Return the [X, Y] coordinate for the center point of the cell that contains the specified text.  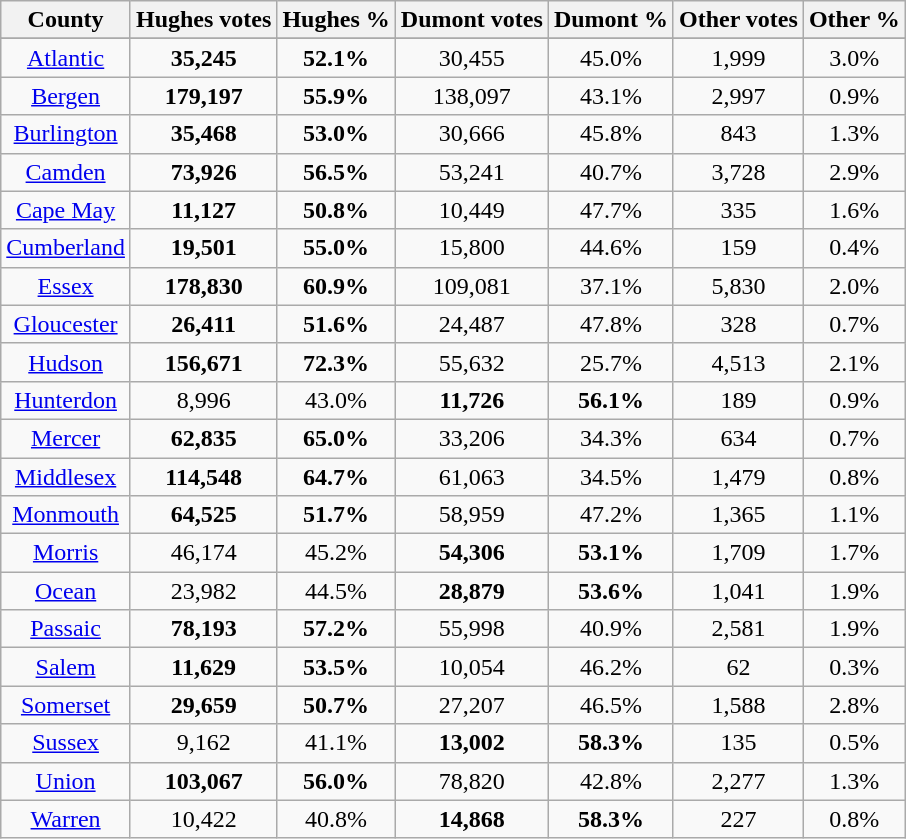
25.7% [610, 362]
55,998 [472, 629]
45.8% [610, 134]
15,800 [472, 248]
Passaic [66, 629]
51.6% [336, 324]
Camden [66, 172]
2.0% [854, 286]
64,525 [203, 515]
1,588 [738, 705]
28,879 [472, 591]
179,197 [203, 96]
Bergen [66, 96]
2,277 [738, 781]
1,365 [738, 515]
2.8% [854, 705]
4,513 [738, 362]
138,097 [472, 96]
43.0% [336, 400]
1,041 [738, 591]
County [66, 20]
1.7% [854, 553]
52.1% [336, 58]
64.7% [336, 477]
Other % [854, 20]
2,581 [738, 629]
2.9% [854, 172]
37.1% [610, 286]
Warren [66, 819]
Union [66, 781]
58,959 [472, 515]
35,245 [203, 58]
0.3% [854, 667]
10,422 [203, 819]
843 [738, 134]
47.8% [610, 324]
Cumberland [66, 248]
2.1% [854, 362]
1.1% [854, 515]
23,982 [203, 591]
9,162 [203, 743]
Essex [66, 286]
30,666 [472, 134]
335 [738, 210]
11,127 [203, 210]
55,632 [472, 362]
26,411 [203, 324]
Hudson [66, 362]
56.1% [610, 400]
24,487 [472, 324]
54,306 [472, 553]
3,728 [738, 172]
46,174 [203, 553]
103,067 [203, 781]
227 [738, 819]
53.6% [610, 591]
Somerset [66, 705]
34.3% [610, 438]
56.0% [336, 781]
53.5% [336, 667]
53,241 [472, 172]
14,868 [472, 819]
65.0% [336, 438]
Other votes [738, 20]
33,206 [472, 438]
34.5% [610, 477]
78,820 [472, 781]
634 [738, 438]
1,709 [738, 553]
1,999 [738, 58]
29,659 [203, 705]
0.5% [854, 743]
11,726 [472, 400]
Hughes % [336, 20]
55.0% [336, 248]
Dumont votes [472, 20]
53.1% [610, 553]
0.4% [854, 248]
Gloucester [66, 324]
53.0% [336, 134]
45.0% [610, 58]
40.7% [610, 172]
159 [738, 248]
40.9% [610, 629]
35,468 [203, 134]
Ocean [66, 591]
78,193 [203, 629]
114,548 [203, 477]
Burlington [66, 134]
73,926 [203, 172]
3.0% [854, 58]
328 [738, 324]
55.9% [336, 96]
Monmouth [66, 515]
Cape May [66, 210]
57.2% [336, 629]
10,054 [472, 667]
43.1% [610, 96]
40.8% [336, 819]
1,479 [738, 477]
50.8% [336, 210]
1.6% [854, 210]
135 [738, 743]
19,501 [203, 248]
Hunterdon [66, 400]
10,449 [472, 210]
47.7% [610, 210]
109,081 [472, 286]
51.7% [336, 515]
62,835 [203, 438]
50.7% [336, 705]
Middlesex [66, 477]
42.8% [610, 781]
56.5% [336, 172]
Atlantic [66, 58]
8,996 [203, 400]
189 [738, 400]
41.1% [336, 743]
30,455 [472, 58]
47.2% [610, 515]
27,207 [472, 705]
Dumont % [610, 20]
44.5% [336, 591]
46.2% [610, 667]
61,063 [472, 477]
Mercer [66, 438]
Hughes votes [203, 20]
11,629 [203, 667]
62 [738, 667]
Morris [66, 553]
Sussex [66, 743]
60.9% [336, 286]
44.6% [610, 248]
2,997 [738, 96]
Salem [66, 667]
45.2% [336, 553]
13,002 [472, 743]
5,830 [738, 286]
156,671 [203, 362]
46.5% [610, 705]
178,830 [203, 286]
72.3% [336, 362]
